Output the (X, Y) coordinate of the center of the cell containing the given text.  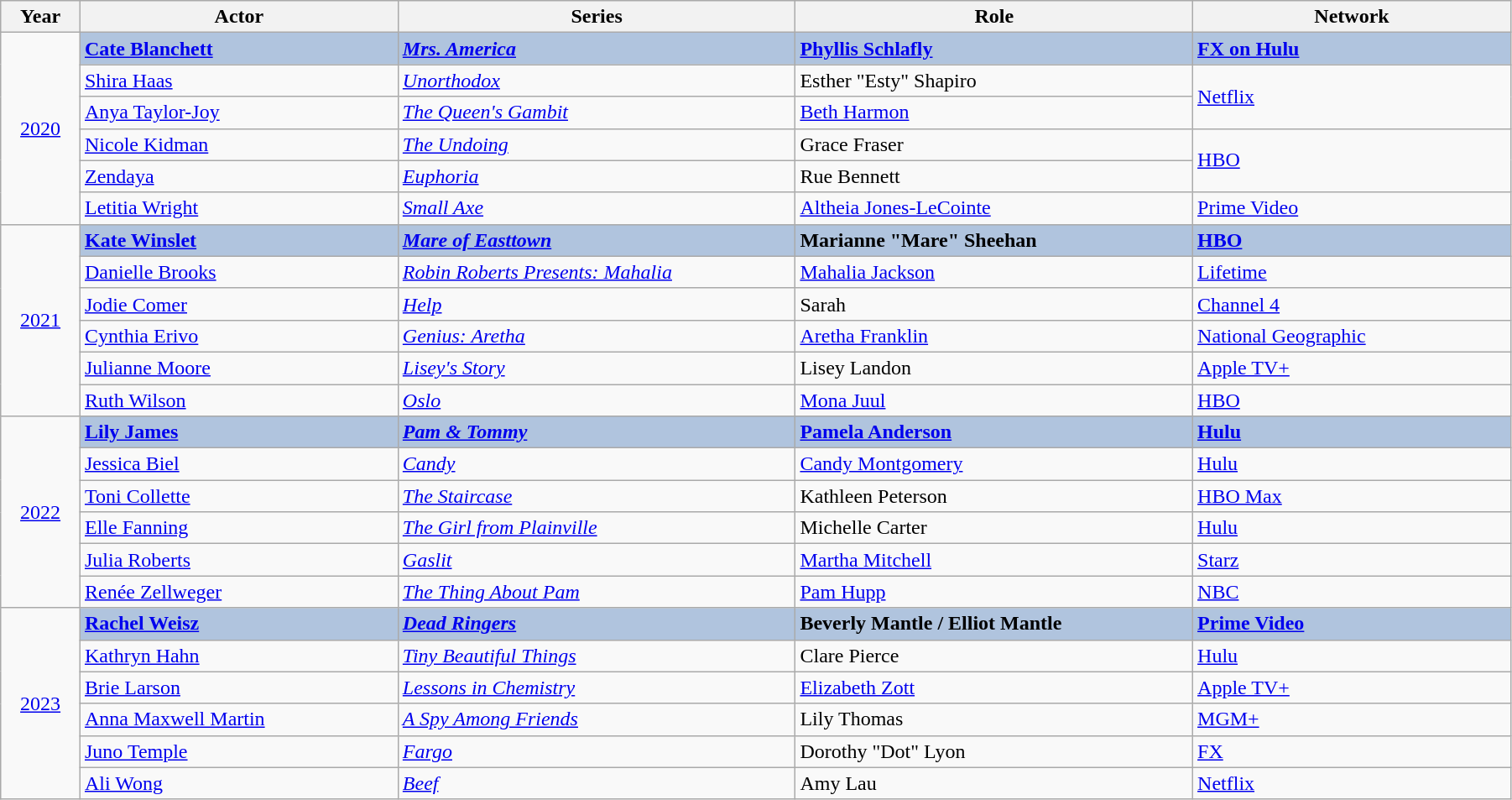
FX on Hulu (1353, 49)
2021 (40, 320)
Mona Juul (994, 400)
Julianne Moore (238, 368)
Lisey Landon (994, 368)
Beverly Mantle / Elliot Mantle (994, 624)
Kathryn Hahn (238, 656)
Aretha Franklin (994, 336)
Role (994, 17)
Kathleen Peterson (994, 496)
Anya Taylor-Joy (238, 112)
2023 (40, 703)
NBC (1353, 592)
Network (1353, 17)
Oslo (597, 400)
2022 (40, 512)
Lily James (238, 432)
Help (597, 304)
Elle Fanning (238, 528)
Phyllis Schlafly (994, 49)
The Girl from Plainville (597, 528)
Fargo (597, 751)
The Thing About Pam (597, 592)
Year (40, 17)
Anna Maxwell Martin (238, 719)
Tiny Beautiful Things (597, 656)
Nicole Kidman (238, 144)
Lessons in Chemistry (597, 688)
The Staircase (597, 496)
Jodie Comer (238, 304)
Dorothy "Dot" Lyon (994, 751)
Actor (238, 17)
Lifetime (1353, 272)
Kate Winslet (238, 240)
Marianne "Mare" Sheehan (994, 240)
Sarah (994, 304)
Channel 4 (1353, 304)
Small Axe (597, 208)
National Geographic (1353, 336)
Beef (597, 783)
Dead Ringers (597, 624)
Gaslit (597, 560)
The Undoing (597, 144)
Julia Roberts (238, 560)
HBO Max (1353, 496)
Rue Bennett (994, 176)
Altheia Jones-LeCointe (994, 208)
Candy Montgomery (994, 464)
2020 (40, 128)
Martha Mitchell (994, 560)
Pamela Anderson (994, 432)
Esther "Esty" Shapiro (994, 81)
Rachel Weisz (238, 624)
FX (1353, 751)
Pam & Tommy (597, 432)
Zendaya (238, 176)
Unorthodox (597, 81)
Danielle Brooks (238, 272)
Toni Collette (238, 496)
Grace Fraser (994, 144)
MGM+ (1353, 719)
Shira Haas (238, 81)
Mare of Easttown (597, 240)
Mrs. America (597, 49)
Ali Wong (238, 783)
Candy (597, 464)
Clare Pierce (994, 656)
Amy Lau (994, 783)
Renée Zellweger (238, 592)
Robin Roberts Presents: Mahalia (597, 272)
A Spy Among Friends (597, 719)
The Queen's Gambit (597, 112)
Starz (1353, 560)
Mahalia Jackson (994, 272)
Michelle Carter (994, 528)
Cate Blanchett (238, 49)
Juno Temple (238, 751)
Beth Harmon (994, 112)
Elizabeth Zott (994, 688)
Genius: Aretha (597, 336)
Ruth Wilson (238, 400)
Euphoria (597, 176)
Lily Thomas (994, 719)
Lisey's Story (597, 368)
Pam Hupp (994, 592)
Jessica Biel (238, 464)
Series (597, 17)
Cynthia Erivo (238, 336)
Letitia Wright (238, 208)
Brie Larson (238, 688)
